Return the [x, y] coordinate for the center point of the cell that contains the specified text.  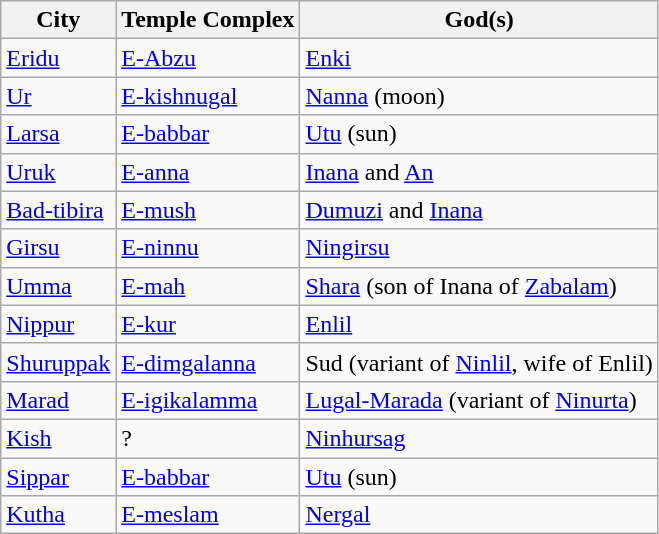
Uruk [58, 172]
E-meslam [208, 515]
Enlil [479, 324]
Enki [479, 58]
E-dimgalanna [208, 362]
Larsa [58, 134]
Ninhursag [479, 438]
E-anna [208, 172]
Shuruppak [58, 362]
Nergal [479, 515]
Kutha [58, 515]
? [208, 438]
City [58, 20]
E-Abzu [208, 58]
Eridu [58, 58]
Umma [58, 286]
Nippur [58, 324]
E-mush [208, 210]
E-mah [208, 286]
Sud (variant of Ninlil, wife of Enlil) [479, 362]
Inana and An [479, 172]
Temple Complex [208, 20]
Marad [58, 400]
Girsu [58, 248]
Ur [58, 96]
E-ninnu [208, 248]
E-kishnugal [208, 96]
God(s) [479, 20]
Dumuzi and Inana [479, 210]
Bad-tibira [58, 210]
Kish [58, 438]
Lugal-Marada (variant of Ninurta) [479, 400]
Ningirsu [479, 248]
Shara (son of Inana of Zabalam) [479, 286]
Sippar [58, 477]
E-kur [208, 324]
E-igikalamma [208, 400]
Nanna (moon) [479, 96]
